Pinpoint the cell where the given text exists, returning its [X, Y] midpoint coordinate. 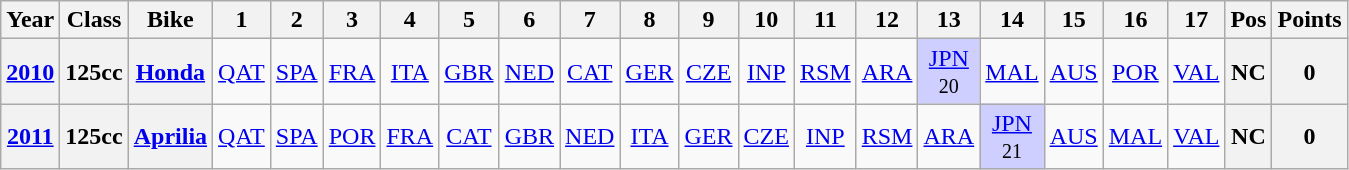
13 [949, 20]
Pos [1248, 20]
9 [708, 20]
17 [1196, 20]
15 [1074, 20]
Points [1310, 20]
JPN20 [949, 72]
1 [242, 20]
7 [590, 20]
6 [529, 20]
Class [94, 20]
Bike [170, 20]
Year [30, 20]
2011 [30, 136]
4 [410, 20]
JPN21 [1012, 136]
12 [887, 20]
5 [469, 20]
11 [825, 20]
10 [766, 20]
2 [296, 20]
2010 [30, 72]
Honda [170, 72]
8 [650, 20]
16 [1135, 20]
14 [1012, 20]
3 [352, 20]
Aprilia [170, 136]
